Capture the cell that displays the provided text and extract its (X, Y) central coordinate. 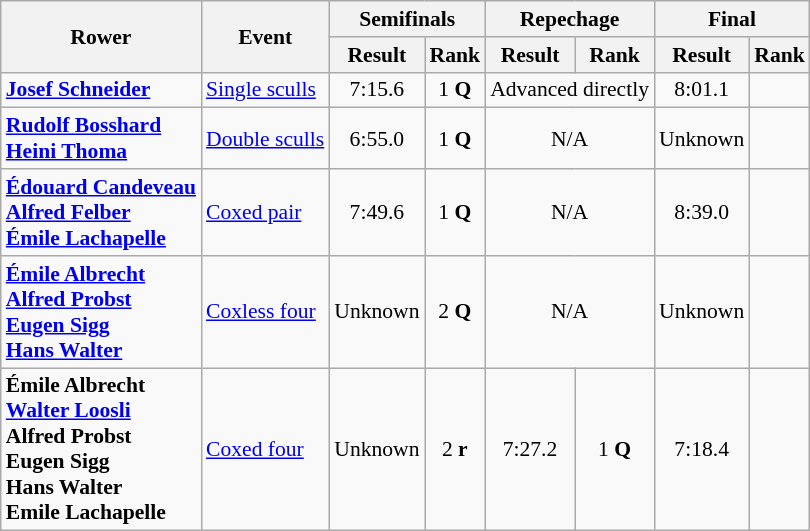
8:39.0 (702, 212)
6:55.0 (376, 138)
Single sculls (265, 90)
Émile Albrecht Alfred Probst Eugen Sigg Hans Walter (101, 312)
Josef Schneider (101, 90)
Coxed pair (265, 212)
7:49.6 (376, 212)
Semifinals (407, 19)
7:18.4 (702, 450)
2 Q (456, 312)
Repechage (570, 19)
Coxless four (265, 312)
7:27.2 (530, 450)
Rudolf Bosshard Heini Thoma (101, 138)
Event (265, 36)
Rower (101, 36)
8:01.1 (702, 90)
Émile Albrecht Walter Loosli Alfred Probst Eugen Sigg Hans Walter Emile Lachapelle (101, 450)
Édouard Candeveau Alfred Felber Émile Lachapelle (101, 212)
Advanced directly (570, 90)
2 r (456, 450)
7:15.6 (376, 90)
Double sculls (265, 138)
Coxed four (265, 450)
Final (732, 19)
